Detect which cell encompasses the target text, then output its [X, Y] center coordinate. 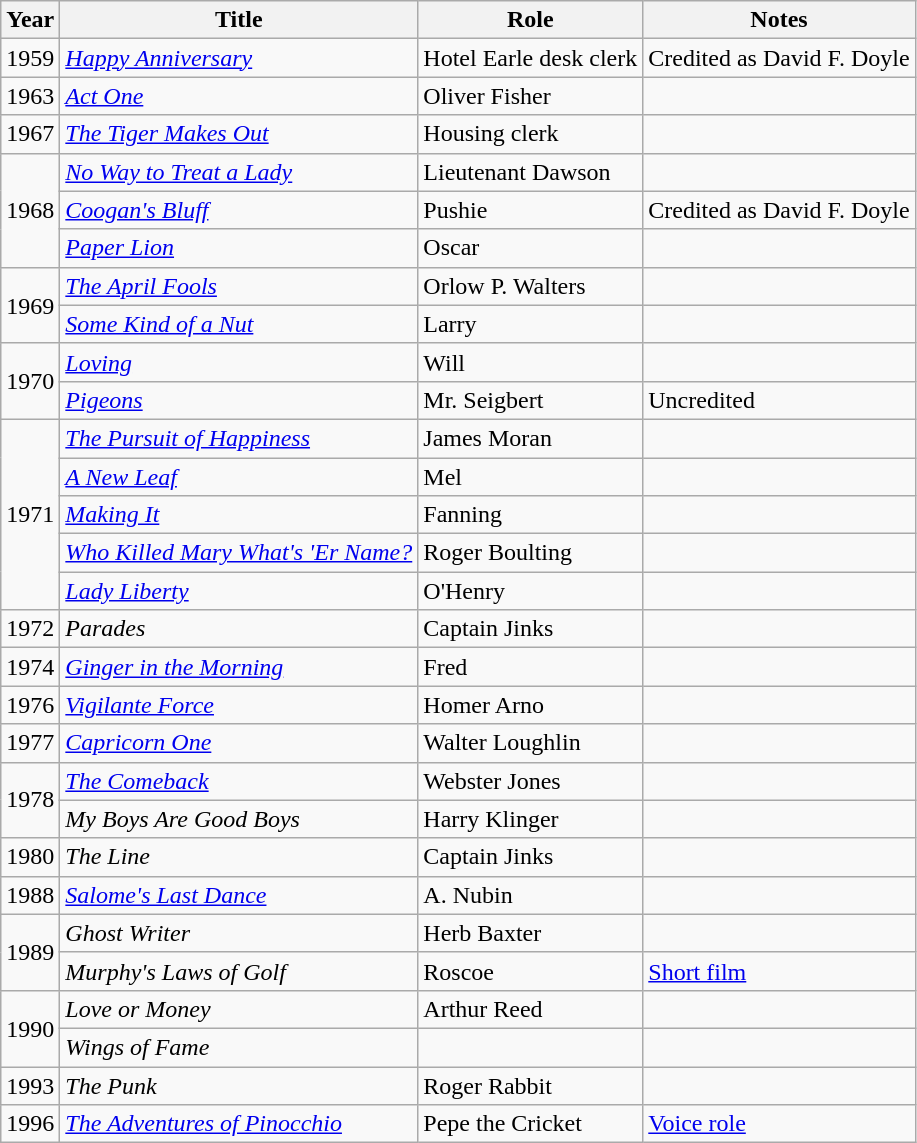
1980 [30, 857]
Harry Klinger [530, 819]
Ghost Writer [239, 933]
Housing clerk [530, 134]
Fanning [530, 515]
Happy Anniversary [239, 58]
Mel [530, 477]
Lieutenant Dawson [530, 172]
1971 [30, 514]
Role [530, 20]
Paper Lion [239, 248]
Who Killed Mary What's 'Er Name? [239, 553]
A New Leaf [239, 477]
1976 [30, 705]
Homer Arno [530, 705]
Year [30, 20]
Hotel Earle desk clerk [530, 58]
Notes [779, 20]
The Tiger Makes Out [239, 134]
Uncredited [779, 400]
1969 [30, 305]
The Pursuit of Happiness [239, 438]
Mr. Seigbert [530, 400]
Wings of Fame [239, 1047]
Love or Money [239, 1009]
Webster Jones [530, 781]
The Line [239, 857]
Coogan's Bluff [239, 210]
1968 [30, 210]
Roger Rabbit [530, 1085]
Orlow P. Walters [530, 286]
1970 [30, 381]
Oliver Fisher [530, 96]
1967 [30, 134]
1977 [30, 743]
Parades [239, 629]
Roscoe [530, 971]
No Way to Treat a Lady [239, 172]
1974 [30, 667]
Fred [530, 667]
The Comeback [239, 781]
1993 [30, 1085]
James Moran [530, 438]
Some Kind of a Nut [239, 324]
Making It [239, 515]
O'Henry [530, 591]
Salome's Last Dance [239, 895]
Will [530, 362]
The Punk [239, 1085]
Pushie [530, 210]
The April Fools [239, 286]
Act One [239, 96]
Voice role [779, 1124]
1972 [30, 629]
Larry [530, 324]
Arthur Reed [530, 1009]
1990 [30, 1028]
Capricorn One [239, 743]
Vigilante Force [239, 705]
Short film [779, 971]
Pepe the Cricket [530, 1124]
1963 [30, 96]
Ginger in the Morning [239, 667]
Loving [239, 362]
Lady Liberty [239, 591]
The Adventures of Pinocchio [239, 1124]
1959 [30, 58]
Murphy's Laws of Golf [239, 971]
Roger Boulting [530, 553]
Title [239, 20]
1996 [30, 1124]
Pigeons [239, 400]
1988 [30, 895]
Walter Loughlin [530, 743]
Oscar [530, 248]
1978 [30, 800]
Herb Baxter [530, 933]
My Boys Are Good Boys [239, 819]
A. Nubin [530, 895]
1989 [30, 952]
